Pinpoint the cell where the given text exists, returning its [x, y] midpoint coordinate. 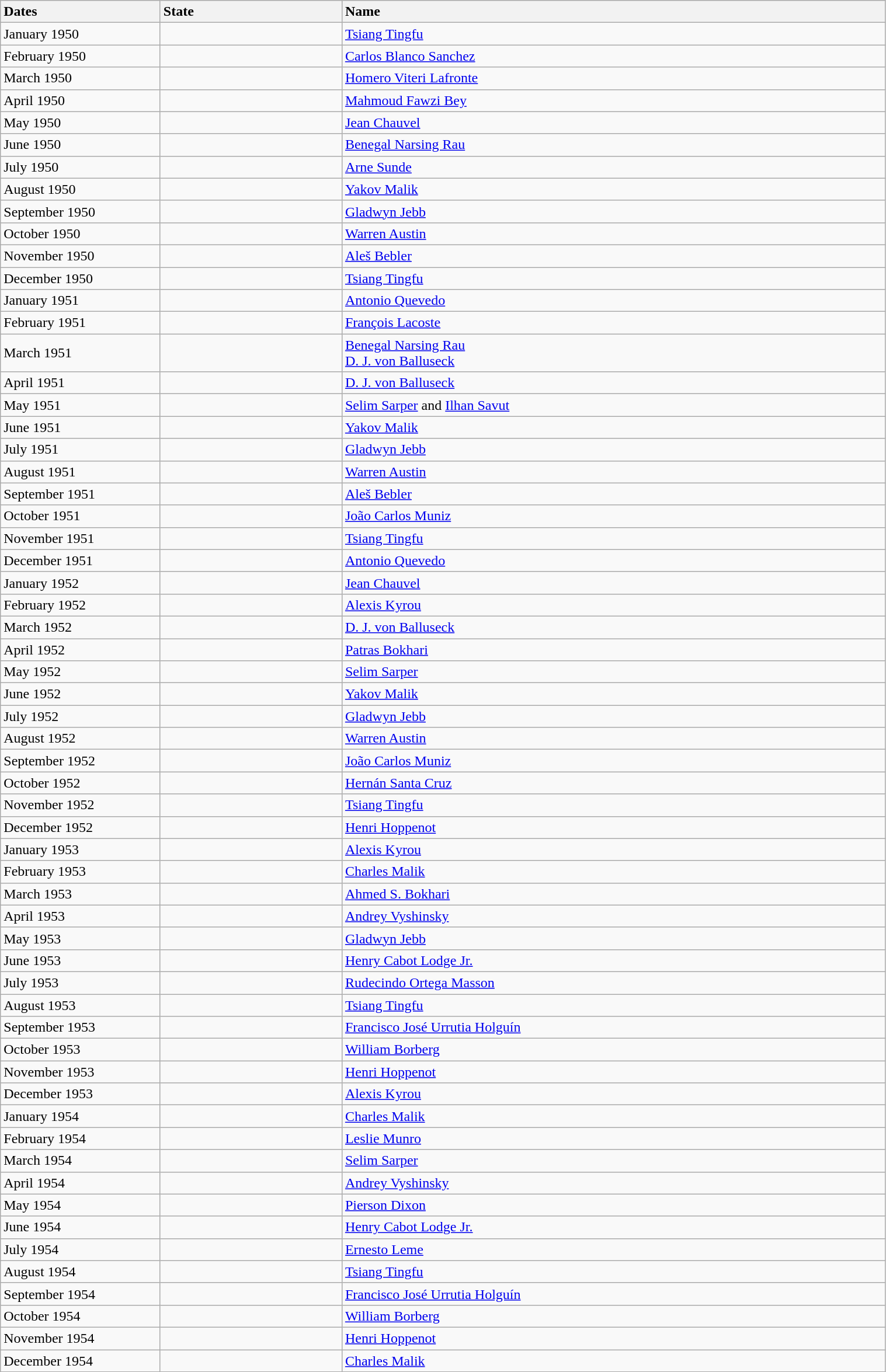
February 1952 [81, 605]
August 1953 [81, 1005]
April 1954 [81, 1183]
Patras Bokhari [613, 650]
June 1951 [81, 427]
June 1950 [81, 145]
March 1951 [81, 353]
June 1953 [81, 960]
January 1953 [81, 849]
September 1950 [81, 211]
March 1953 [81, 894]
May 1954 [81, 1205]
Leslie Munro [613, 1138]
July 1951 [81, 450]
Benegal Narsing RauD. J. von Balluseck [613, 353]
August 1954 [81, 1272]
July 1954 [81, 1249]
March 1954 [81, 1161]
August 1952 [81, 739]
February 1954 [81, 1138]
December 1951 [81, 560]
January 1951 [81, 301]
October 1950 [81, 234]
November 1951 [81, 538]
Ahmed S. Bokhari [613, 894]
May 1951 [81, 405]
April 1952 [81, 650]
November 1953 [81, 1072]
February 1953 [81, 872]
June 1954 [81, 1227]
November 1952 [81, 805]
Mahmoud Fawzi Bey [613, 100]
March 1950 [81, 78]
July 1952 [81, 716]
Dates [81, 12]
July 1953 [81, 983]
August 1950 [81, 189]
May 1953 [81, 938]
Hernán Santa Cruz [613, 783]
August 1951 [81, 472]
April 1951 [81, 383]
January 1954 [81, 1116]
May 1950 [81, 123]
September 1951 [81, 494]
March 1952 [81, 627]
April 1953 [81, 916]
October 1951 [81, 516]
May 1952 [81, 672]
September 1954 [81, 1294]
December 1953 [81, 1094]
October 1953 [81, 1050]
Name [613, 12]
December 1950 [81, 278]
January 1952 [81, 583]
Benegal Narsing Rau [613, 145]
Homero Viteri Lafronte [613, 78]
October 1954 [81, 1316]
February 1951 [81, 323]
Carlos Blanco Sanchez [613, 56]
Arne Sunde [613, 167]
September 1953 [81, 1028]
Ernesto Leme [613, 1249]
April 1950 [81, 100]
State [251, 12]
June 1952 [81, 694]
Rudecindo Ortega Masson [613, 983]
February 1950 [81, 56]
December 1952 [81, 827]
François Lacoste [613, 323]
November 1950 [81, 256]
July 1950 [81, 167]
September 1952 [81, 761]
November 1954 [81, 1338]
December 1954 [81, 1361]
October 1952 [81, 783]
Selim Sarper and Ilhan Savut [613, 405]
Pierson Dixon [613, 1205]
January 1950 [81, 34]
